Detect which cell encompasses the target text, then output its (x, y) center coordinate. 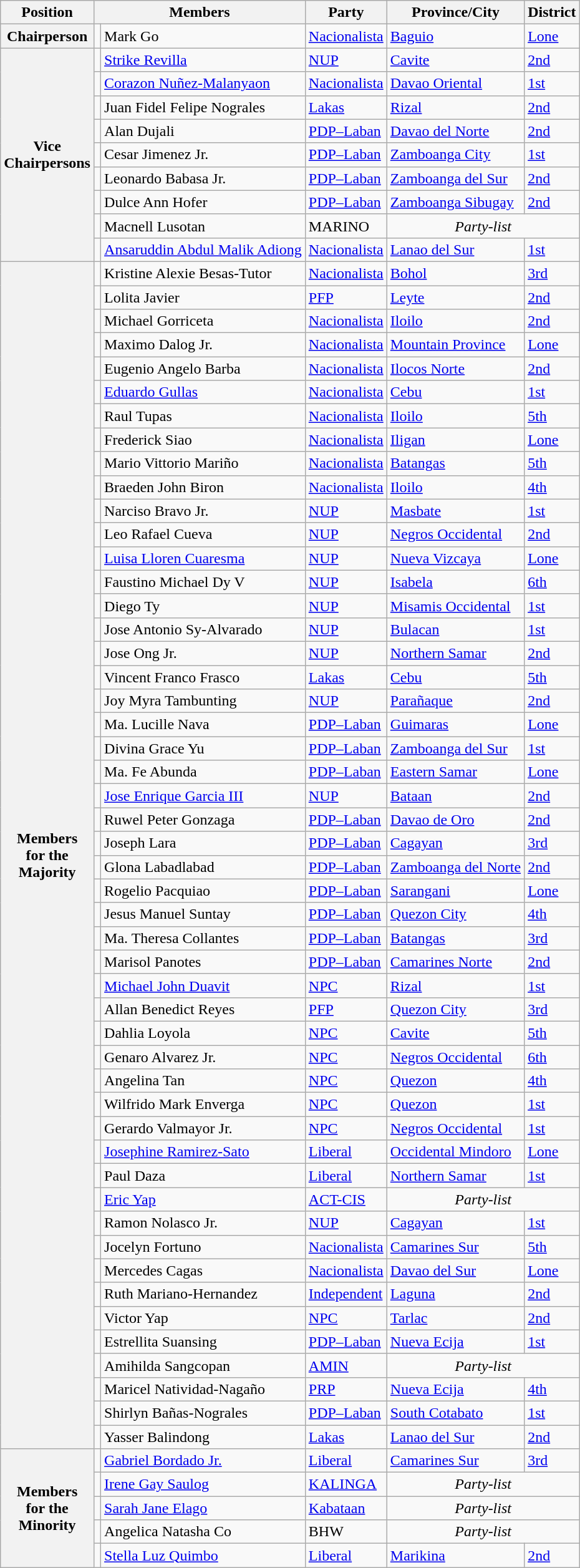
Leo Rafael Cueva (203, 535)
Iligan (455, 440)
Guimaras (455, 725)
Irene Gay Saulog (203, 1484)
Genaro Alvarez Jr. (203, 1057)
Wilfrido Mark Enverga (203, 1105)
AMIN (346, 1365)
Diego Ty (203, 606)
Joy Myra Tambunting (203, 701)
Davao Oriental (455, 84)
Maricel Natividad-Nagaño (203, 1389)
Victor Yap (203, 1318)
Ma. Theresa Collantes (203, 938)
Masbate (455, 511)
Juan Fidel Felipe Nograles (203, 107)
Membersfor theMajority (47, 854)
Michael Gorriceta (203, 321)
Marisol Panotes (203, 962)
Camarines Norte (455, 962)
Divina Grace Yu (203, 748)
Eugenio Angelo Barba (203, 369)
Bataan (455, 796)
Josephine Ramirez-Sato (203, 1152)
Laguna (455, 1294)
Faustino Michael Dy V (203, 582)
Eric Yap (203, 1199)
Ruth Mariano-Hernandez (203, 1294)
Mercedes Cagas (203, 1270)
Baguio (455, 36)
Davao de Oro (455, 820)
Province/City (455, 12)
Angelina Tan (203, 1081)
Kristine Alexie Besas-Tutor (203, 273)
Sarah Jane Elago (203, 1508)
Leonardo Babasa Jr. (203, 178)
Zamboanga del Norte (455, 867)
Mario Vittorio Mariño (203, 463)
KALINGA (346, 1484)
Ma. Fe Abunda (203, 772)
Gerardo Valmayor Jr. (203, 1128)
District (552, 12)
Leyte (455, 298)
Chairperson (47, 36)
Allan Benedict Reyes (203, 1009)
Ramon Nolasco Jr. (203, 1223)
BHW (346, 1532)
Strike Revilla (203, 60)
Estrellita Suansing (203, 1342)
Eduardo Gullas (203, 392)
Jose Enrique Garcia III (203, 796)
Tarlac (455, 1318)
Shirlyn Bañas-Nograles (203, 1413)
Braeden John Biron (203, 487)
Zamboanga Sibugay (455, 202)
ACT-CIS (346, 1199)
Bulacan (455, 629)
Zamboanga City (455, 155)
Macnell Lusotan (203, 226)
Eastern Samar (455, 772)
Position (47, 12)
Davao del Sur (455, 1270)
Paul Daza (203, 1176)
Raul Tupas (203, 416)
Parañaque (455, 701)
Marikina (455, 1556)
Dulce Ann Hofer (203, 202)
Stella Luz Quimbo (203, 1556)
Corazon Nuñez-Malanyaon (203, 84)
ViceChairpersons (47, 155)
Members (200, 12)
Jocelyn Fortuno (203, 1247)
Gabriel Bordado Jr. (203, 1461)
Misamis Occidental (455, 606)
South Cotabato (455, 1413)
Sarangani (455, 891)
Cesar Jimenez Jr. (203, 155)
Alan Dujali (203, 131)
Narciso Bravo Jr. (203, 511)
Frederick Siao (203, 440)
Mark Go (203, 36)
Dahlia Loyola (203, 1033)
Ruwel Peter Gonzaga (203, 820)
Jose Antonio Sy-Alvarado (203, 629)
Mountain Province (455, 345)
Independent (346, 1294)
Amihilda Sangcopan (203, 1365)
Membersfor theMinority (47, 1508)
Joseph Lara (203, 843)
Party (346, 12)
MARINO (346, 226)
Kabataan (346, 1508)
Rogelio Pacquiao (203, 891)
Vincent Franco Frasco (203, 677)
Lolita Javier (203, 298)
Nueva Vizcaya (455, 558)
Occidental Mindoro (455, 1152)
Michael John Duavit (203, 985)
Davao del Norte (455, 131)
Bohol (455, 273)
Isabela (455, 582)
Ma. Lucille Nava (203, 725)
Maximo Dalog Jr. (203, 345)
PRP (346, 1389)
Ilocos Norte (455, 369)
Jose Ong Jr. (203, 653)
Ansaruddin Abdul Malik Adiong (203, 249)
Jesus Manuel Suntay (203, 914)
Glona Labadlabad (203, 867)
Angelica Natasha Co (203, 1532)
Luisa Lloren Cuaresma (203, 558)
Yasser Balindong (203, 1436)
